Provide the (X, Y) coordinate of the cell's center where the given text is located.  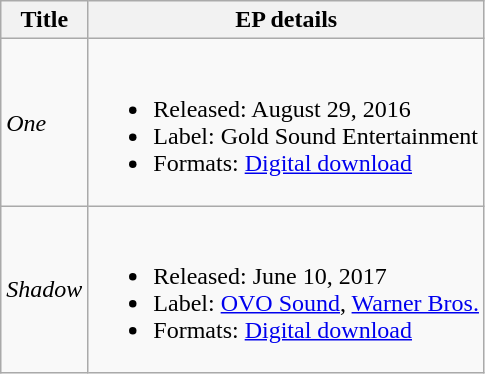
Released: June 10, 2017Label: OVO Sound, Warner Bros.Formats: Digital download (286, 290)
Released: August 29, 2016Label: Gold Sound EntertainmentFormats: Digital download (286, 122)
Title (44, 20)
One (44, 122)
EP details (286, 20)
Shadow (44, 290)
